Output the [X, Y] coordinate of the center of the cell containing the given text.  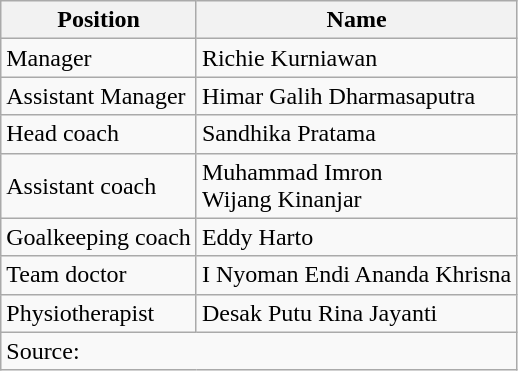
Position [99, 20]
Muhammad Imron Wijang Kinanjar [356, 186]
Richie Kurniawan [356, 58]
Assistant Manager [99, 96]
Name [356, 20]
Eddy Harto [356, 237]
Team doctor [99, 275]
Source: [259, 351]
Physiotherapist [99, 313]
Manager [99, 58]
Goalkeeping coach [99, 237]
Assistant coach [99, 186]
Desak Putu Rina Jayanti [356, 313]
Himar Galih Dharmasaputra [356, 96]
I Nyoman Endi Ananda Khrisna [356, 275]
Head coach [99, 134]
Sandhika Pratama [356, 134]
